Pinpoint the cell where the given text exists, returning its [x, y] midpoint coordinate. 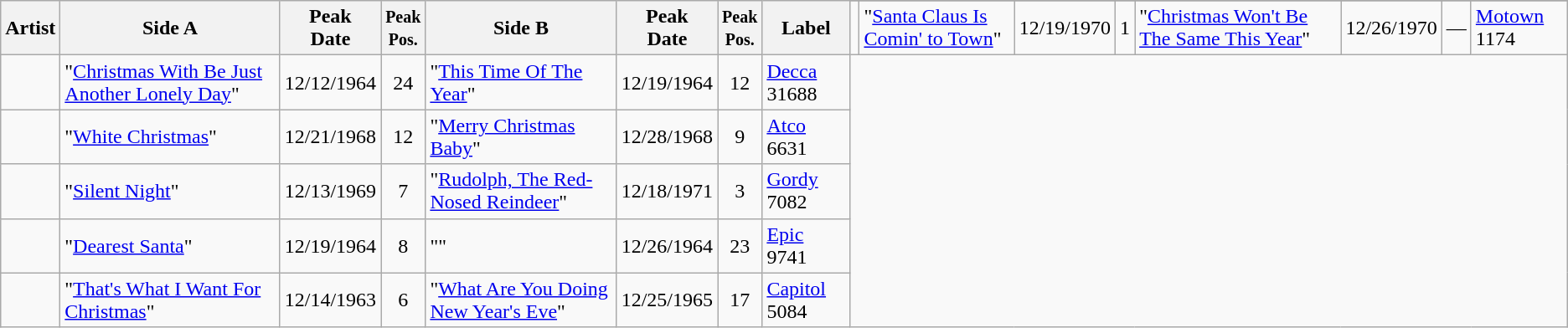
1 [1126, 28]
"Santa Claus Is Comin' to Town" [936, 28]
"Merry Christmas Baby" [521, 137]
23 [740, 246]
12/26/1964 [667, 246]
― [1456, 28]
Gordy 7082 [806, 191]
9 [740, 137]
12/18/1971 [667, 191]
Motown 1174 [1519, 28]
"White Christmas" [170, 137]
"This Time Of The Year" [521, 82]
Epic 9741 [806, 246]
3 [740, 191]
"Christmas With Be Just Another Lonely Day" [170, 82]
Artist [30, 28]
12/21/1968 [330, 137]
"" [521, 246]
12/14/1963 [330, 300]
"Christmas Won't Be The Same This Year" [1238, 28]
Decca 31688 [806, 82]
8 [404, 246]
Atco 6631 [806, 137]
12/13/1969 [330, 191]
"Dearest Santa" [170, 246]
24 [404, 82]
"Rudolph, The Red-Nosed Reindeer" [521, 191]
Side A [170, 28]
Label [806, 28]
"Silent Night" [170, 191]
"What Are You Doing New Year's Eve" [521, 300]
12/28/1968 [667, 137]
Side B [521, 28]
12/26/1970 [1391, 28]
17 [740, 300]
Capitol 5084 [806, 300]
7 [404, 191]
12/25/1965 [667, 300]
"That's What I Want For Christmas" [170, 300]
12/19/1970 [1065, 28]
6 [404, 300]
12/12/1964 [330, 82]
